Search for the cell housing the specified text and yield its [X, Y] center coordinate. 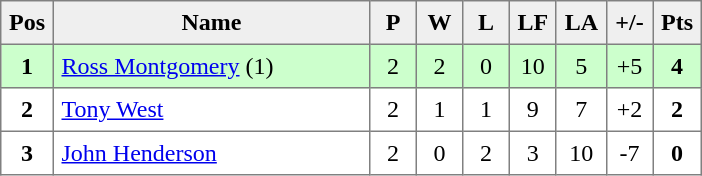
Tony West [211, 110]
4 [677, 66]
Pts [677, 23]
+2 [629, 110]
LF [532, 23]
L [486, 23]
7 [581, 110]
+/- [629, 23]
Pos [27, 23]
LA [581, 23]
W [439, 23]
9 [532, 110]
5 [581, 66]
Name [211, 23]
+5 [629, 66]
John Henderson [211, 153]
Ross Montgomery (1) [211, 66]
P [393, 23]
-7 [629, 153]
